Return the [x, y] coordinate for the center point of the cell that contains the specified text.  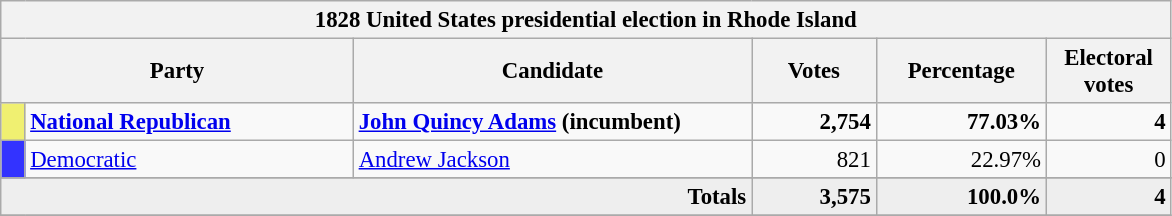
National Republican [189, 122]
Candidate [552, 72]
100.0% [961, 197]
Percentage [961, 72]
3,575 [814, 197]
2,754 [814, 122]
Electoral votes [1108, 72]
Votes [814, 72]
John Quincy Adams (incumbent) [552, 122]
Totals [376, 197]
Andrew Jackson [552, 160]
Party [178, 72]
0 [1108, 160]
77.03% [961, 122]
821 [814, 160]
22.97% [961, 160]
Democratic [189, 160]
1828 United States presidential election in Rhode Island [586, 20]
